Identify which cell holds the provided text, then report its (X, Y) central coordinate. 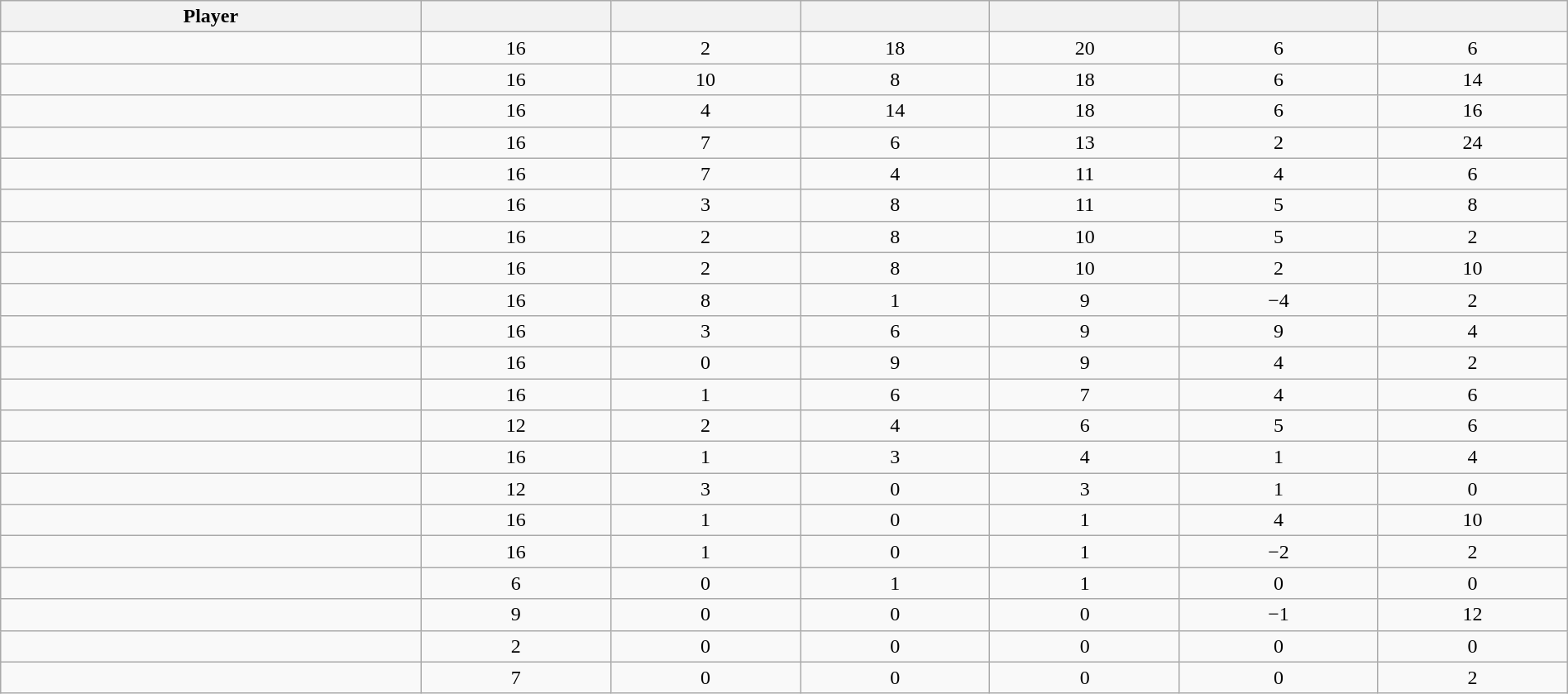
−1 (1279, 615)
−4 (1279, 299)
20 (1085, 48)
Player (211, 17)
24 (1472, 142)
−2 (1279, 552)
13 (1085, 142)
